Extract the [X, Y] coordinate from the center of the cell holding the provided text.  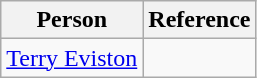
Terry Eviston [72, 58]
Person [72, 20]
Reference [200, 20]
